Provide the [X, Y] coordinate of the cell's center where the given text is located.  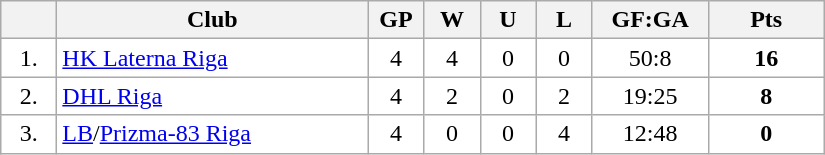
2. [29, 96]
GF:GA [650, 20]
W [452, 20]
1. [29, 58]
L [564, 20]
19:25 [650, 96]
Pts [766, 20]
50:8 [650, 58]
8 [766, 96]
Club [212, 20]
16 [766, 58]
3. [29, 134]
12:48 [650, 134]
U [508, 20]
DHL Riga [212, 96]
GP [396, 20]
HK Laterna Riga [212, 58]
LB/Prizma-83 Riga [212, 134]
